Return [x, y] of the center of cell containing provided text 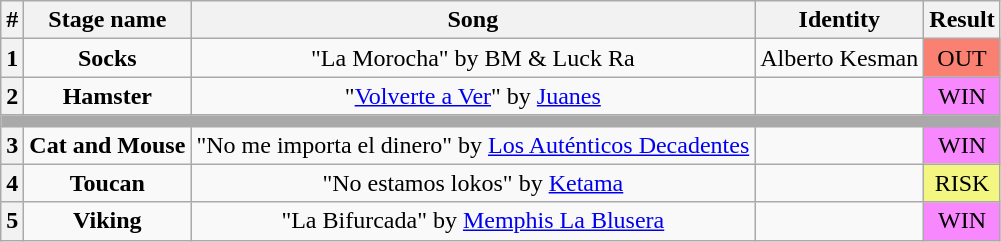
4 [12, 183]
Song [473, 20]
"La Morocha" by BM & Luck Ra [473, 58]
3 [12, 145]
"Volverte a Ver" by Juanes [473, 96]
Socks [108, 58]
5 [12, 221]
RISK [962, 183]
Viking [108, 221]
Identity [840, 20]
"La Bifurcada" by Memphis La Blusera [473, 221]
Alberto Kesman [840, 58]
"No me importa el dinero" by Los Auténticos Decadentes [473, 145]
# [12, 20]
OUT [962, 58]
"No estamos lokos" by Ketama [473, 183]
Result [962, 20]
1 [12, 58]
Cat and Mouse [108, 145]
2 [12, 96]
Stage name [108, 20]
Hamster [108, 96]
Toucan [108, 183]
